Find where the given text appears and provide that cell's center as [x, y] coordinate. 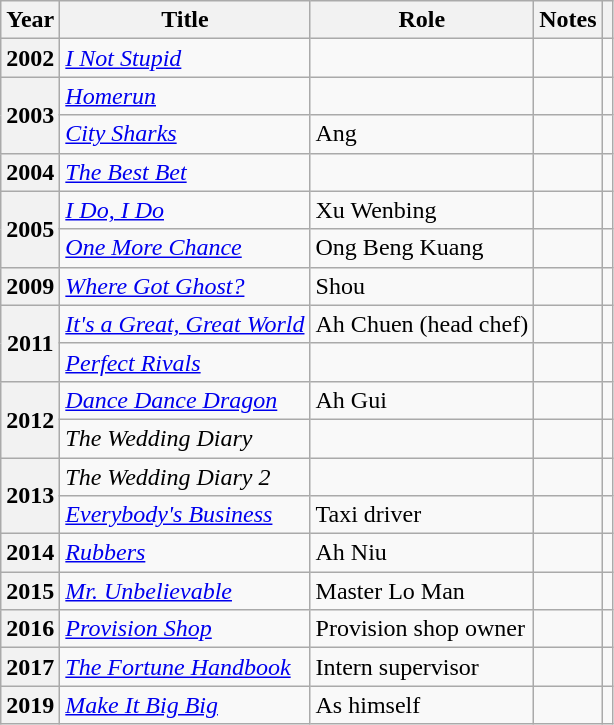
Ang [422, 134]
2004 [30, 172]
Ah Niu [422, 553]
Taxi driver [422, 515]
The Fortune Handbook [185, 667]
Make It Big Big [185, 705]
Provision Shop [185, 629]
Xu Wenbing [422, 210]
Perfect Rivals [185, 362]
One More Chance [185, 248]
2003 [30, 115]
Provision shop owner [422, 629]
2013 [30, 496]
City Sharks [185, 134]
Mr. Unbelievable [185, 591]
Master Lo Man [422, 591]
2017 [30, 667]
Intern supervisor [422, 667]
I Not Stupid [185, 58]
2016 [30, 629]
Title [185, 20]
Homerun [185, 96]
2009 [30, 286]
Year [30, 20]
Shou [422, 286]
Everybody's Business [185, 515]
2014 [30, 553]
It's a Great, Great World [185, 324]
2012 [30, 419]
The Best Bet [185, 172]
2002 [30, 58]
The Wedding Diary [185, 438]
Ong Beng Kuang [422, 248]
Rubbers [185, 553]
Notes [568, 20]
As himself [422, 705]
Role [422, 20]
2019 [30, 705]
2015 [30, 591]
Where Got Ghost? [185, 286]
Ah Chuen (head chef) [422, 324]
I Do, I Do [185, 210]
2011 [30, 343]
The Wedding Diary 2 [185, 477]
Dance Dance Dragon [185, 400]
Ah Gui [422, 400]
2005 [30, 229]
